Determine the [x, y] coordinate at the center of the cell enclosing the given text.  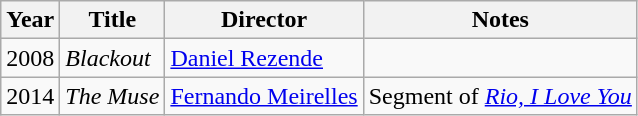
2008 [30, 58]
Segment of Rio, I Love You [500, 96]
Daniel Rezende [264, 58]
Notes [500, 20]
Title [112, 20]
Fernando Meirelles [264, 96]
2014 [30, 96]
Director [264, 20]
Year [30, 20]
Blackout [112, 58]
The Muse [112, 96]
